Provide the (X, Y) coordinate of the cell's center where the given text is located.  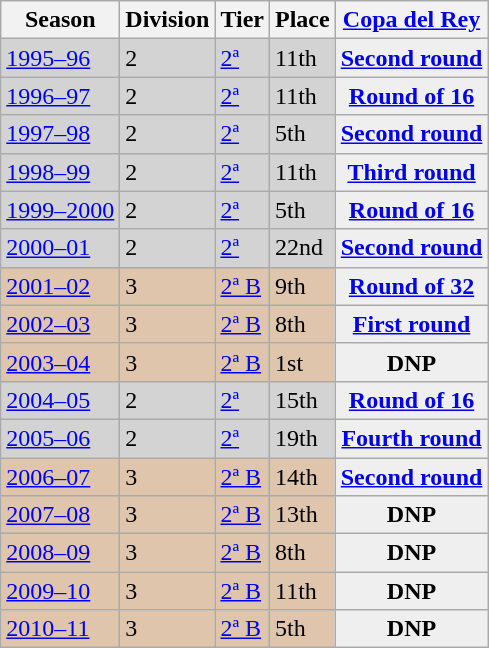
1995–96 (60, 58)
Round of 32 (412, 286)
2008–09 (60, 553)
Fourth round (412, 438)
2003–04 (60, 362)
Division (168, 20)
2000–01 (60, 248)
Tier (242, 20)
Third round (412, 172)
2010–11 (60, 629)
1997–98 (60, 134)
Copa del Rey (412, 20)
Place (303, 20)
2001–02 (60, 286)
1st (303, 362)
1999–2000 (60, 210)
13th (303, 515)
1996–97 (60, 96)
2004–05 (60, 400)
22nd (303, 248)
14th (303, 477)
2007–08 (60, 515)
2009–10 (60, 591)
15th (303, 400)
First round (412, 324)
2002–03 (60, 324)
2006–07 (60, 477)
1998–99 (60, 172)
19th (303, 438)
9th (303, 286)
2005–06 (60, 438)
Season (60, 20)
